Provide the [X, Y] coordinate of the cell's center where the given text is located.  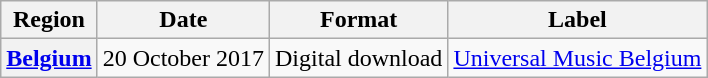
Belgium [49, 58]
Region [49, 20]
Digital download [359, 58]
Universal Music Belgium [578, 58]
Date [183, 20]
Format [359, 20]
20 October 2017 [183, 58]
Label [578, 20]
